Pinpoint the cell where the given text exists, returning its (x, y) midpoint coordinate. 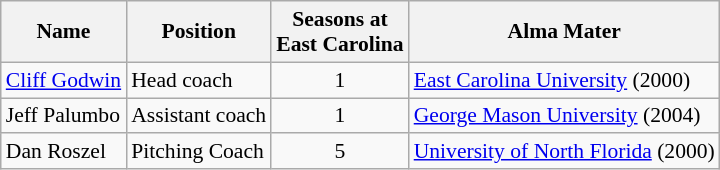
East Carolina University (2000) (564, 80)
Position (198, 32)
Assistant coach (198, 116)
Dan Roszel (64, 152)
Seasons atEast Carolina (340, 32)
Name (64, 32)
George Mason University (2004) (564, 116)
5 (340, 152)
University of North Florida (2000) (564, 152)
Cliff Godwin (64, 80)
Alma Mater (564, 32)
Jeff Palumbo (64, 116)
Head coach (198, 80)
Pitching Coach (198, 152)
